Capture the cell that displays the provided text and extract its (X, Y) central coordinate. 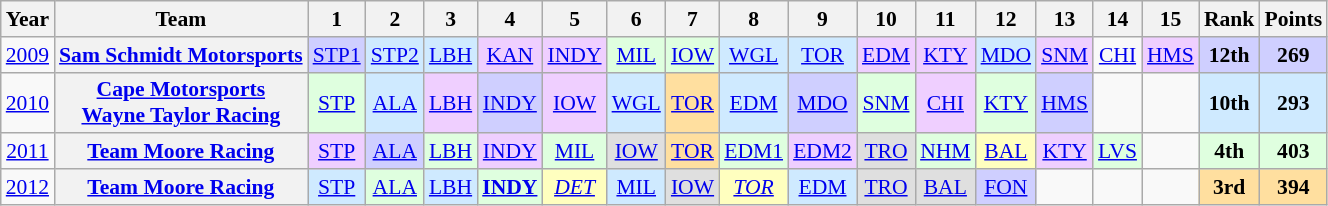
3rd (1230, 187)
Cape MotorsportsWayne Taylor Racing (181, 102)
Sam Schmidt Motorsports (181, 55)
EDM2 (822, 152)
FON (1006, 187)
4 (510, 19)
3 (450, 19)
Year (28, 19)
2 (395, 19)
11 (946, 19)
Points (1293, 19)
12 (1006, 19)
14 (1118, 19)
Team (181, 19)
STP2 (395, 55)
4th (1230, 152)
403 (1293, 152)
5 (574, 19)
7 (692, 19)
6 (636, 19)
394 (1293, 187)
10th (1230, 102)
DET (574, 187)
STP1 (337, 55)
1 (337, 19)
9 (822, 19)
LVS (1118, 152)
2012 (28, 187)
2010 (28, 102)
10 (886, 19)
12th (1230, 55)
15 (1170, 19)
EDM1 (754, 152)
Rank (1230, 19)
269 (1293, 55)
13 (1064, 19)
8 (754, 19)
KAN (510, 55)
NHM (946, 152)
293 (1293, 102)
2011 (28, 152)
2009 (28, 55)
